For the text-containing cell, return its midpoint in (x, y) coordinate format. 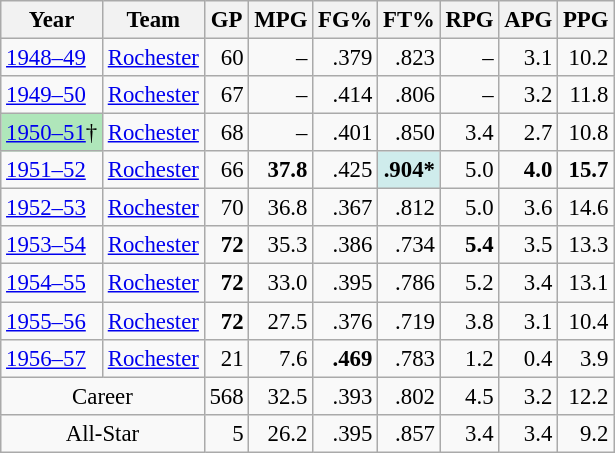
.802 (410, 396)
3.5 (528, 245)
27.5 (281, 321)
.823 (410, 58)
Team (153, 20)
.414 (346, 95)
26.2 (281, 433)
PPG (586, 20)
5 (226, 433)
13.1 (586, 283)
.425 (346, 170)
.904* (410, 170)
32.5 (281, 396)
Career (102, 396)
21 (226, 358)
1948–49 (52, 58)
36.8 (281, 208)
.367 (346, 208)
.857 (410, 433)
.469 (346, 358)
1951–52 (52, 170)
1954–55 (52, 283)
14.6 (586, 208)
.376 (346, 321)
66 (226, 170)
1.2 (470, 358)
MPG (281, 20)
All-Star (102, 433)
67 (226, 95)
1950–51† (52, 133)
1956–57 (52, 358)
35.3 (281, 245)
2.7 (528, 133)
.393 (346, 396)
15.7 (586, 170)
.850 (410, 133)
10.8 (586, 133)
.786 (410, 283)
68 (226, 133)
Year (52, 20)
.734 (410, 245)
3.9 (586, 358)
3.8 (470, 321)
3.6 (528, 208)
FT% (410, 20)
12.2 (586, 396)
7.6 (281, 358)
.386 (346, 245)
0.4 (528, 358)
.719 (410, 321)
1949–50 (52, 95)
70 (226, 208)
1953–54 (52, 245)
4.5 (470, 396)
FG% (346, 20)
37.8 (281, 170)
33.0 (281, 283)
568 (226, 396)
.806 (410, 95)
10.4 (586, 321)
.812 (410, 208)
5.4 (470, 245)
13.3 (586, 245)
1952–53 (52, 208)
APG (528, 20)
60 (226, 58)
11.8 (586, 95)
5.2 (470, 283)
9.2 (586, 433)
.379 (346, 58)
RPG (470, 20)
.401 (346, 133)
1955–56 (52, 321)
GP (226, 20)
10.2 (586, 58)
.783 (410, 358)
4.0 (528, 170)
